Output the [x, y] coordinate of the center of the cell containing the given text.  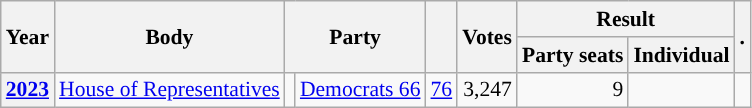
Individual [681, 55]
2023 [28, 90]
House of Representatives [170, 90]
Year [28, 36]
Votes [487, 36]
Democrats 66 [360, 90]
9 [572, 90]
3,247 [487, 90]
. [742, 36]
Party seats [572, 55]
76 [442, 90]
Body [170, 36]
Result [626, 19]
Party [356, 36]
